Pinpoint the cell where the given text exists, returning its (x, y) midpoint coordinate. 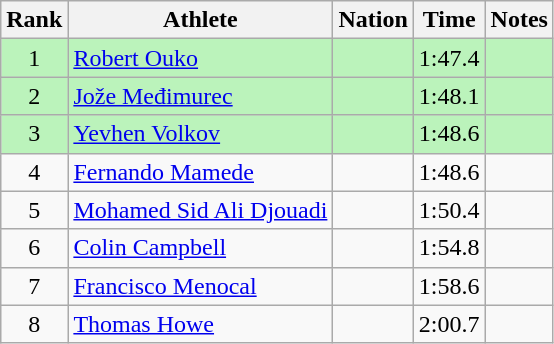
Nation (373, 20)
3 (34, 134)
Jože Međimurec (200, 96)
Francisco Menocal (200, 286)
1:47.4 (449, 58)
5 (34, 210)
Rank (34, 20)
1:48.1 (449, 96)
Robert Ouko (200, 58)
1 (34, 58)
Notes (519, 20)
2:00.7 (449, 324)
Mohamed Sid Ali Djouadi (200, 210)
8 (34, 324)
2 (34, 96)
Colin Campbell (200, 248)
Yevhen Volkov (200, 134)
Thomas Howe (200, 324)
7 (34, 286)
Fernando Mamede (200, 172)
1:58.6 (449, 286)
1:50.4 (449, 210)
Time (449, 20)
1:54.8 (449, 248)
4 (34, 172)
Athlete (200, 20)
6 (34, 248)
